For the text-containing cell, return its midpoint in (x, y) coordinate format. 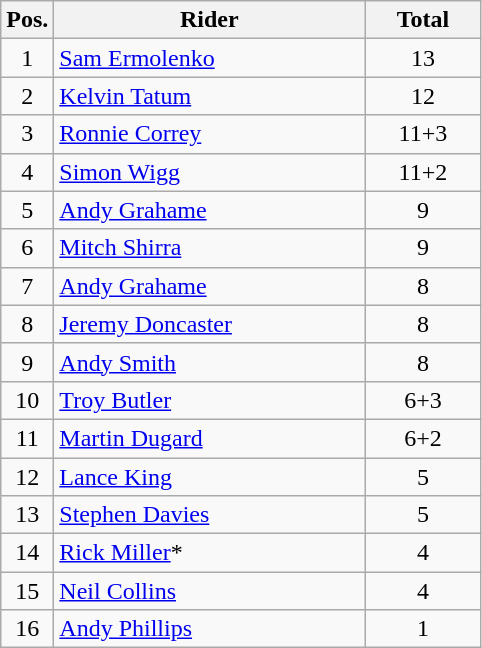
Rick Miller* (210, 553)
14 (28, 553)
Sam Ermolenko (210, 58)
10 (28, 400)
11 (28, 438)
6+3 (423, 400)
Kelvin Tatum (210, 96)
11+3 (423, 134)
2 (28, 96)
3 (28, 134)
Mitch Shirra (210, 248)
11+2 (423, 172)
Jeremy Doncaster (210, 324)
Troy Butler (210, 400)
Total (423, 20)
Neil Collins (210, 591)
Andy Phillips (210, 629)
Andy Smith (210, 362)
7 (28, 286)
Stephen Davies (210, 515)
6 (28, 248)
15 (28, 591)
Ronnie Correy (210, 134)
Lance King (210, 477)
6+2 (423, 438)
16 (28, 629)
Simon Wigg (210, 172)
Martin Dugard (210, 438)
Pos. (28, 20)
Rider (210, 20)
